Capture the cell that displays the provided text and extract its [x, y] central coordinate. 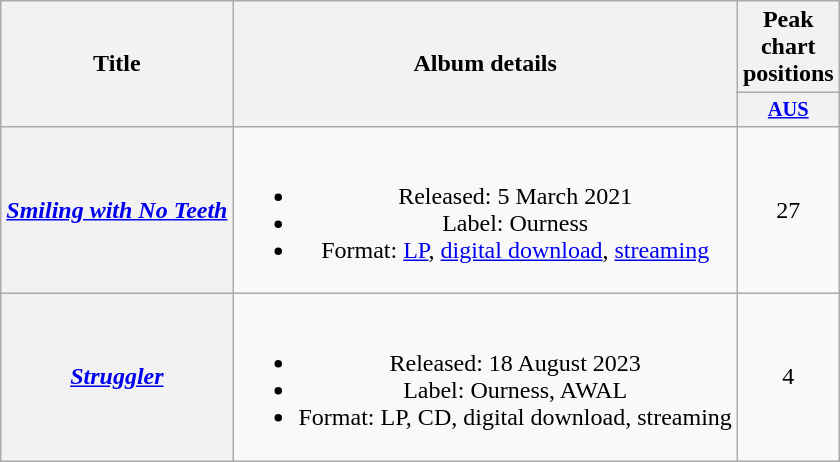
Album details [485, 64]
Released: 18 August 2023Label: Ourness, AWALFormat: LP, CD, digital download, streaming [485, 378]
Smiling with No Teeth [117, 210]
Struggler [117, 378]
Peak chart positions [788, 47]
Released: 5 March 2021Label: OurnessFormat: LP, digital download, streaming [485, 210]
27 [788, 210]
4 [788, 378]
AUS [788, 110]
Title [117, 64]
